Return [X, Y] of the center of cell containing provided text 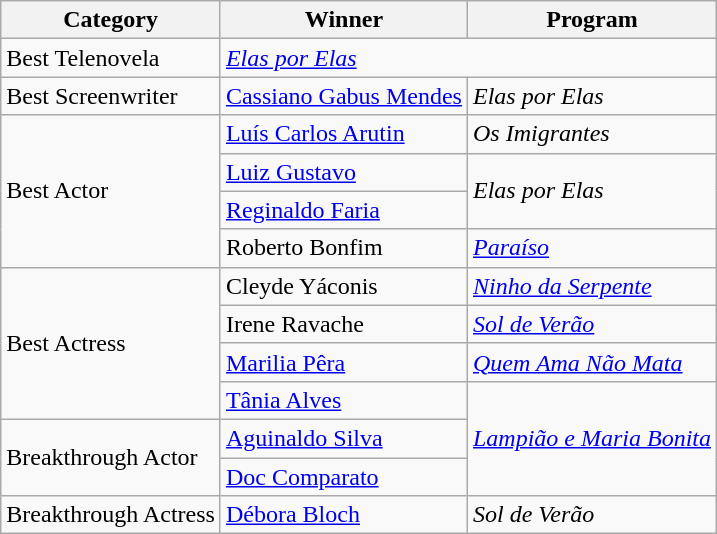
Os Imigrantes [592, 134]
Luiz Gustavo [344, 172]
Best Actress [111, 343]
Best Actor [111, 191]
Best Telenovela [111, 58]
Cleyde Yáconis [344, 286]
Tânia Alves [344, 400]
Breakthrough Actress [111, 515]
Cassiano Gabus Mendes [344, 96]
Winner [344, 20]
Roberto Bonfim [344, 248]
Marilia Pêra [344, 362]
Doc Comparato [344, 477]
Ninho da Serpente [592, 286]
Best Screenwriter [111, 96]
Category [111, 20]
Breakthrough Actor [111, 457]
Irene Ravache [344, 324]
Quem Ama Não Mata [592, 362]
Luís Carlos Arutin [344, 134]
Program [592, 20]
Paraíso [592, 248]
Reginaldo Faria [344, 210]
Lampião e Maria Bonita [592, 438]
Débora Bloch [344, 515]
Aguinaldo Silva [344, 438]
